Provide the [x, y] coordinate of the cell's center where the given text is located.  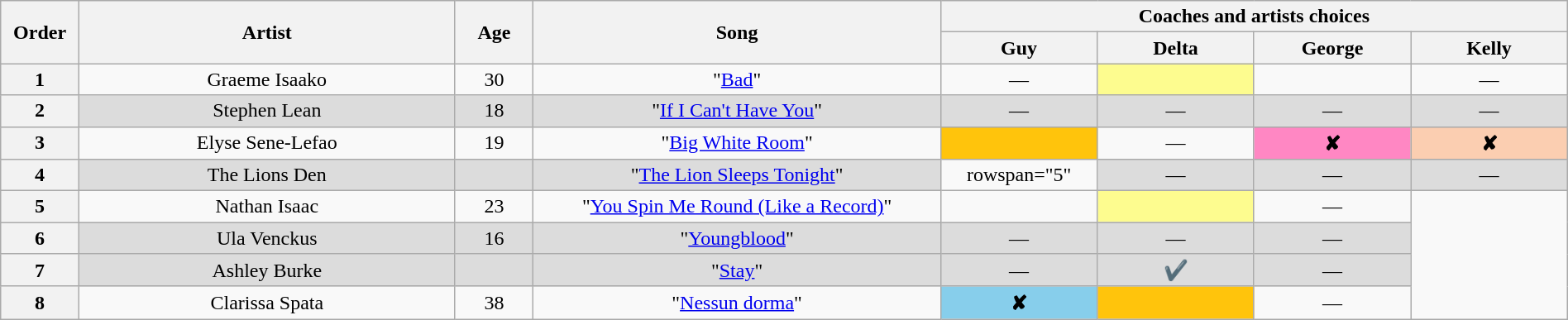
Order [40, 32]
Kelly [1489, 48]
"You Spin Me Round (Like a Record)" [738, 207]
"Big White Room" [738, 143]
"Stay" [738, 270]
5 [40, 207]
"If I Can't Have You" [738, 111]
38 [495, 303]
"Youngblood" [738, 238]
16 [495, 238]
The Lions Den [266, 175]
18 [495, 111]
Elyse Sene-Lefao [266, 143]
Age [495, 32]
1 [40, 79]
"The Lion Sleeps Tonight" [738, 175]
rowspan="5" [1019, 175]
19 [495, 143]
Ashley Burke [266, 270]
8 [40, 303]
✔️ [1176, 270]
6 [40, 238]
23 [495, 207]
Nathan Isaac [266, 207]
Song [738, 32]
Guy [1019, 48]
Graeme Isaako [266, 79]
"Nessun dorma" [738, 303]
Ula Venckus [266, 238]
"Bad" [738, 79]
7 [40, 270]
30 [495, 79]
4 [40, 175]
Delta [1176, 48]
Coaches and artists choices [1254, 17]
George [1331, 48]
Clarissa Spata [266, 303]
Stephen Lean [266, 111]
Artist [266, 32]
3 [40, 143]
2 [40, 111]
